Pinpoint the cell where the given text exists, returning its [X, Y] midpoint coordinate. 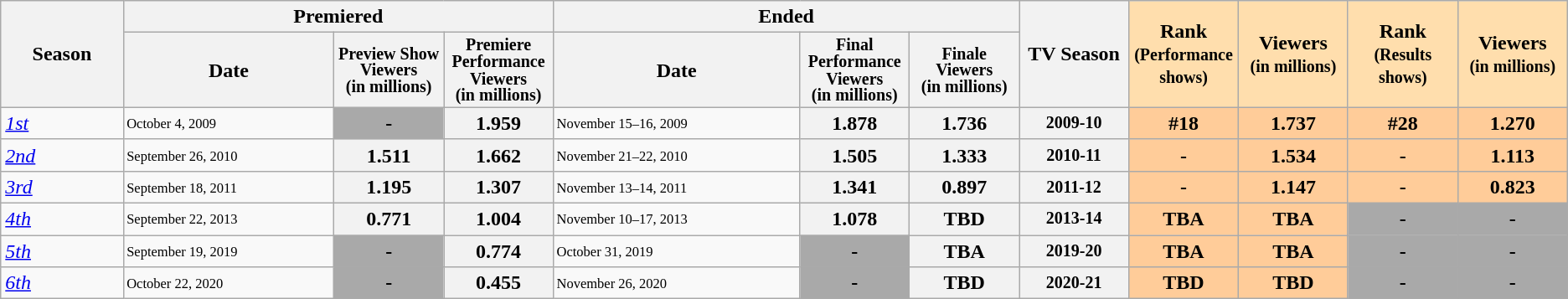
October 22, 2020 [229, 283]
Season [62, 54]
4th [62, 219]
1.737 [1293, 123]
1.195 [389, 187]
1.736 [965, 123]
October 4, 2009 [229, 123]
2013-14 [1074, 219]
FinaleViewers(in millions) [965, 70]
November 10–17, 2013 [677, 219]
November 21–22, 2010 [677, 155]
6th [62, 283]
September 18, 2011 [229, 187]
1.341 [854, 187]
1.004 [499, 219]
November 26, 2020 [677, 283]
0.774 [499, 250]
Final PerformanceViewers(in millions) [854, 70]
2010-11 [1074, 155]
Premiere PerformanceViewers(in millions) [499, 70]
November 13–14, 2011 [677, 187]
1.959 [499, 123]
3rd [62, 187]
2020-21 [1074, 283]
2019-20 [1074, 250]
Premiered [338, 17]
2nd [62, 155]
1.662 [499, 155]
Rank(Results shows) [1402, 54]
1.534 [1293, 155]
1st [62, 123]
TV Season [1074, 54]
1.878 [854, 123]
2011-12 [1074, 187]
#18 [1184, 123]
1.307 [499, 187]
5th [62, 250]
Preview ShowViewers(in millions) [389, 70]
0.823 [1513, 187]
Rank(Performance shows) [1184, 54]
October 31, 2019 [677, 250]
September 26, 2010 [229, 155]
0.897 [965, 187]
1.113 [1513, 155]
2009-10 [1074, 123]
1.505 [854, 155]
1.078 [854, 219]
1.270 [1513, 123]
1.333 [965, 155]
0.455 [499, 283]
November 15–16, 2009 [677, 123]
1.147 [1293, 187]
1.511 [389, 155]
September 19, 2019 [229, 250]
September 22, 2013 [229, 219]
Ended [787, 17]
#28 [1402, 123]
0.771 [389, 219]
